From the cell containing the given text, extract its center point as [X, Y] coordinate. 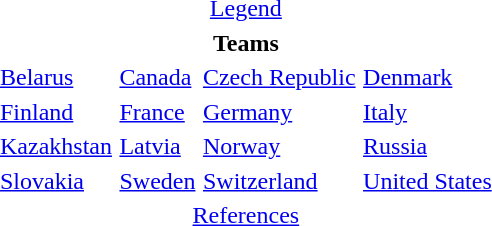
Germany [279, 112]
France [158, 112]
Canada [158, 77]
Norway [279, 147]
Switzerland [279, 181]
Czech Republic [279, 77]
Sweden [158, 181]
Latvia [158, 147]
